From the cell containing the given text, extract its center point as (X, Y) coordinate. 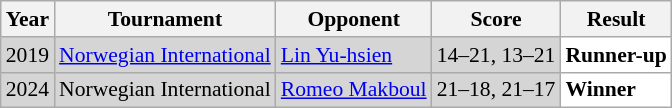
Result (616, 19)
Winner (616, 90)
Runner-up (616, 55)
Lin Yu-hsien (354, 55)
2024 (28, 90)
Romeo Makboul (354, 90)
14–21, 13–21 (496, 55)
Year (28, 19)
Score (496, 19)
Tournament (165, 19)
2019 (28, 55)
21–18, 21–17 (496, 90)
Opponent (354, 19)
